Identify which cell holds the provided text, then report its (x, y) central coordinate. 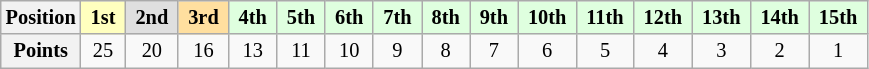
3 (721, 51)
2 (779, 51)
4th (253, 17)
1st (104, 17)
9th (494, 17)
15th (838, 17)
5 (604, 51)
8th (446, 17)
14th (779, 17)
11 (301, 51)
8 (446, 51)
6 (547, 51)
10 (349, 51)
11th (604, 17)
10th (547, 17)
2nd (152, 17)
12th (663, 17)
13th (721, 17)
6th (349, 17)
16 (203, 51)
5th (301, 17)
4 (663, 51)
13 (253, 51)
Points (41, 51)
7 (494, 51)
3rd (203, 17)
20 (152, 51)
1 (838, 51)
Position (41, 17)
25 (104, 51)
7th (397, 17)
9 (397, 51)
